Return (x, y) of the center of cell containing provided text 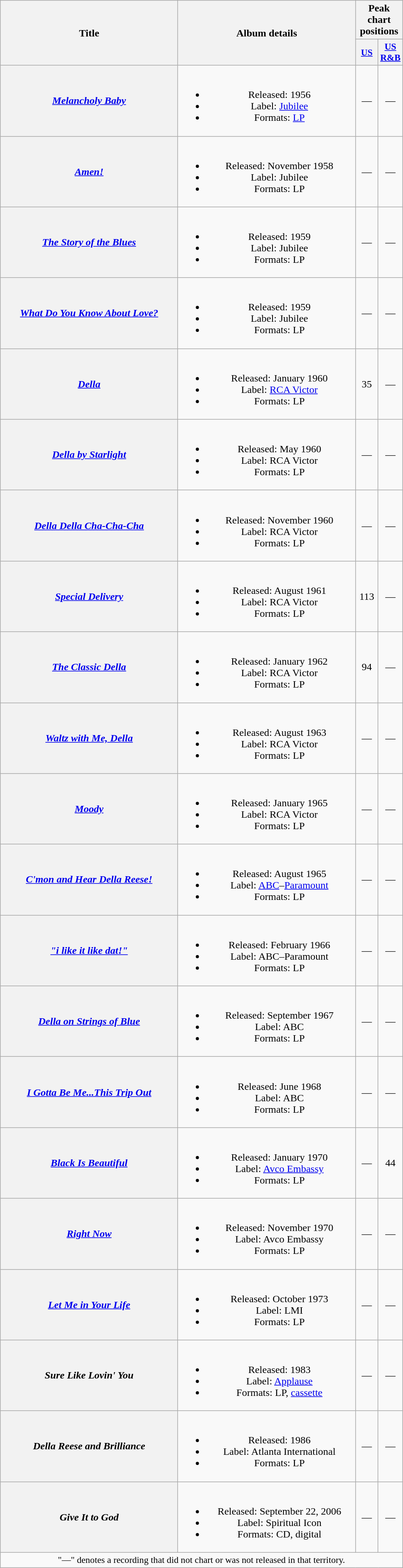
113 (367, 596)
C'mon and Hear Della Reese! (89, 880)
Released: November 1970Label: Avco EmbassyFormats: LP (267, 1234)
44 (390, 1163)
Released: 1986Label: Atlanta InternationalFormats: LP (267, 1446)
Released: June 1968Label: ABCFormats: LP (267, 1092)
Released: August 1961Label: RCA VictorFormats: LP (267, 596)
I Gotta Be Me...This Trip Out (89, 1092)
US (367, 53)
Waltz with Me, Della (89, 738)
Della (89, 384)
Peak chartpositions (379, 20)
Black Is Beautiful (89, 1163)
Released: October 1973Label: LMIFormats: LP (267, 1305)
Released: November 1960Label: RCA VictorFormats: LP (267, 526)
Della on Strings of Blue (89, 1022)
Released: February 1966Label: ABC–ParamountFormats: LP (267, 950)
Title (89, 33)
Released: January 1970Label: Avco EmbassyFormats: LP (267, 1163)
Let Me in Your Life (89, 1305)
Released: January 1965Label: RCA VictorFormats: LP (267, 809)
Released: September 1967Label: ABCFormats: LP (267, 1022)
"—" denotes a recording that did not chart or was not released in that territory. (202, 1560)
Della by Starlight (89, 454)
Give It to God (89, 1517)
Released: January 1960Label: RCA VictorFormats: LP (267, 384)
Released: August 1963Label: RCA VictorFormats: LP (267, 738)
35 (367, 384)
"i like it like dat!" (89, 950)
USR&B (390, 53)
Della Della Cha-Cha-Cha (89, 526)
The Story of the Blues (89, 242)
Sure Like Lovin' You (89, 1375)
Della Reese and Brilliance (89, 1446)
Released: November 1958Label: JubileeFormats: LP (267, 171)
Released: May 1960Label: RCA VictorFormats: LP (267, 454)
Amen! (89, 171)
94 (367, 667)
Melancholy Baby (89, 101)
Released: 1956Label: JubileeFormats: LP (267, 101)
What Do You Know About Love? (89, 313)
The Classic Della (89, 667)
Special Delivery (89, 596)
Released: 1983Label: ApplauseFormats: LP, cassette (267, 1375)
Released: August 1965Label: ABC–ParamountFormats: LP (267, 880)
Released: September 22, 2006Label: Spiritual IconFormats: CD, digital (267, 1517)
Album details (267, 33)
Moody (89, 809)
Released: January 1962Label: RCA VictorFormats: LP (267, 667)
Right Now (89, 1234)
